For the text-containing cell, return its midpoint in (X, Y) coordinate format. 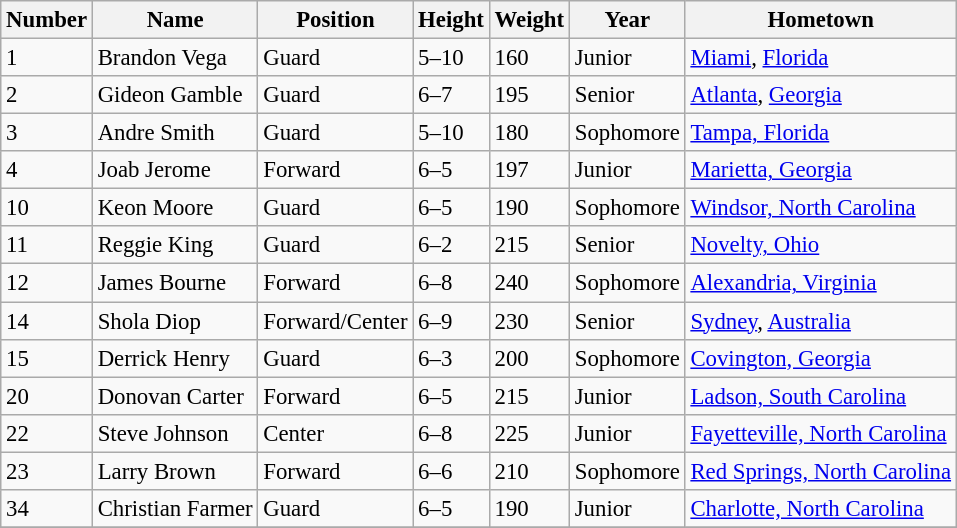
15 (47, 358)
Christian Farmer (175, 509)
James Bourne (175, 283)
200 (529, 358)
230 (529, 321)
Gideon Gamble (175, 95)
23 (47, 471)
Windsor, North Carolina (820, 208)
6–7 (451, 95)
20 (47, 396)
Donovan Carter (175, 396)
11 (47, 245)
Position (336, 20)
Weight (529, 20)
Novelty, Ohio (820, 245)
34 (47, 509)
Ladson, South Carolina (820, 396)
Brandon Vega (175, 58)
Number (47, 20)
22 (47, 433)
Center (336, 433)
Shola Diop (175, 321)
240 (529, 283)
Reggie King (175, 245)
Fayetteville, North Carolina (820, 433)
12 (47, 283)
Year (627, 20)
4 (47, 170)
Derrick Henry (175, 358)
2 (47, 95)
Covington, Georgia (820, 358)
Tampa, Florida (820, 133)
Andre Smith (175, 133)
Sydney, Australia (820, 321)
6–9 (451, 321)
Keon Moore (175, 208)
Larry Brown (175, 471)
210 (529, 471)
180 (529, 133)
Atlanta, Georgia (820, 95)
1 (47, 58)
225 (529, 433)
10 (47, 208)
197 (529, 170)
Name (175, 20)
Marietta, Georgia (820, 170)
Steve Johnson (175, 433)
6–2 (451, 245)
195 (529, 95)
3 (47, 133)
6–6 (451, 471)
Forward/Center (336, 321)
Red Springs, North Carolina (820, 471)
Joab Jerome (175, 170)
Height (451, 20)
160 (529, 58)
14 (47, 321)
6–3 (451, 358)
Miami, Florida (820, 58)
Alexandria, Virginia (820, 283)
Charlotte, North Carolina (820, 509)
Hometown (820, 20)
